Identify which cell holds the provided text, then report its (X, Y) central coordinate. 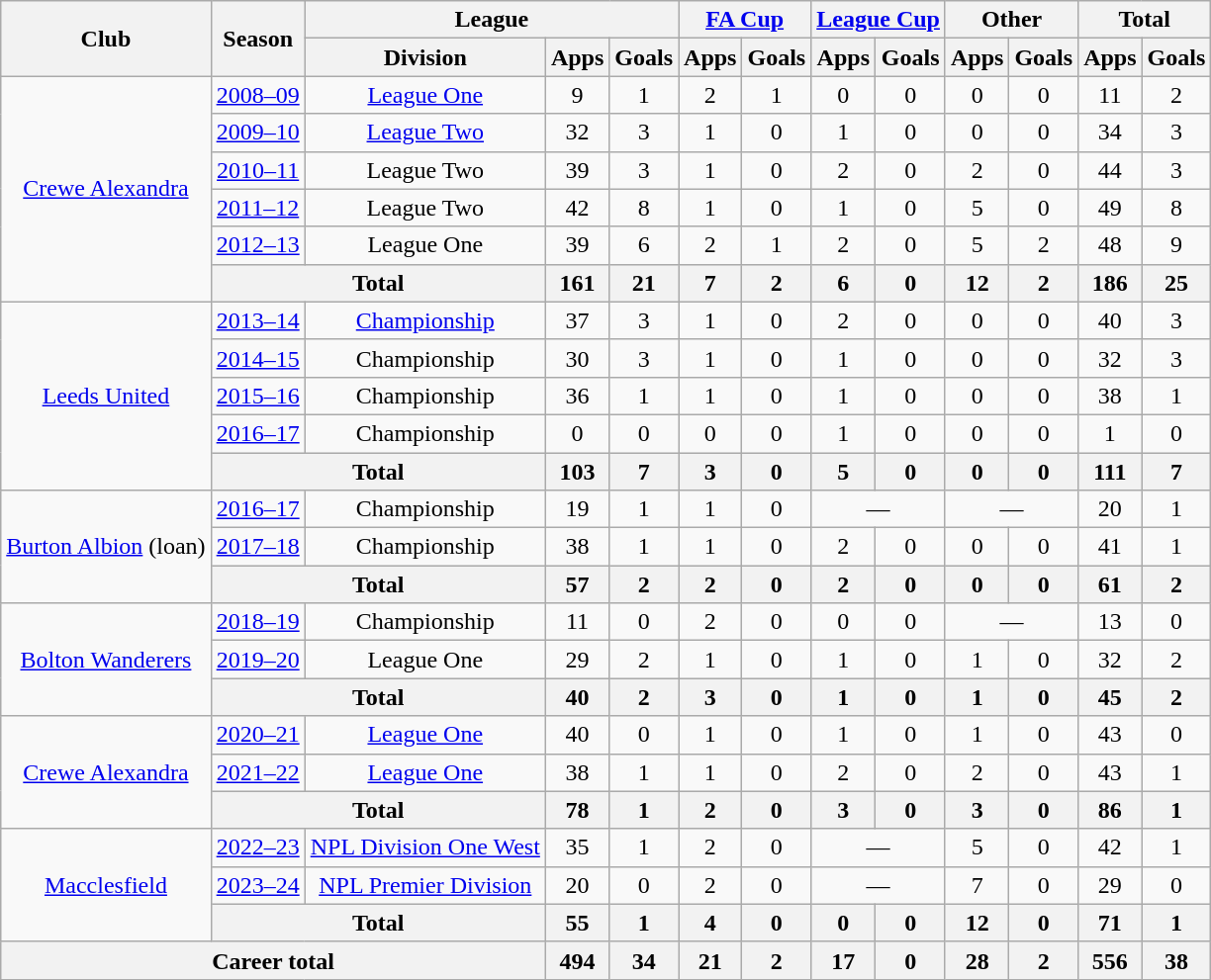
44 (1110, 170)
36 (577, 396)
28 (977, 960)
2010–11 (257, 170)
2009–10 (257, 133)
NPL Premier Division (425, 885)
17 (843, 960)
2013–14 (257, 320)
186 (1110, 283)
2017–18 (257, 547)
2011–12 (257, 208)
55 (577, 923)
Career total (273, 960)
48 (1110, 245)
2015–16 (257, 396)
71 (1110, 923)
2014–15 (257, 358)
FA Cup (745, 20)
Burton Albion (loan) (106, 547)
61 (1110, 584)
Macclesfield (106, 885)
35 (577, 847)
41 (1110, 547)
Season (257, 39)
4 (710, 923)
57 (577, 584)
13 (1110, 622)
Division (425, 57)
161 (577, 283)
2012–13 (257, 245)
19 (577, 509)
103 (577, 472)
25 (1176, 283)
49 (1110, 208)
2019–20 (257, 660)
78 (577, 810)
494 (577, 960)
30 (577, 358)
2021–22 (257, 772)
NPL Division One West (425, 847)
Leeds United (106, 396)
2020–21 (257, 735)
League (491, 20)
Other (1011, 20)
111 (1110, 472)
2022–23 (257, 847)
37 (577, 320)
2018–19 (257, 622)
Bolton Wanderers (106, 660)
2008–09 (257, 95)
2023–24 (257, 885)
League Cup (879, 20)
Club (106, 39)
86 (1110, 810)
556 (1110, 960)
45 (1110, 697)
